Detect which cell encompasses the target text, then output its (x, y) center coordinate. 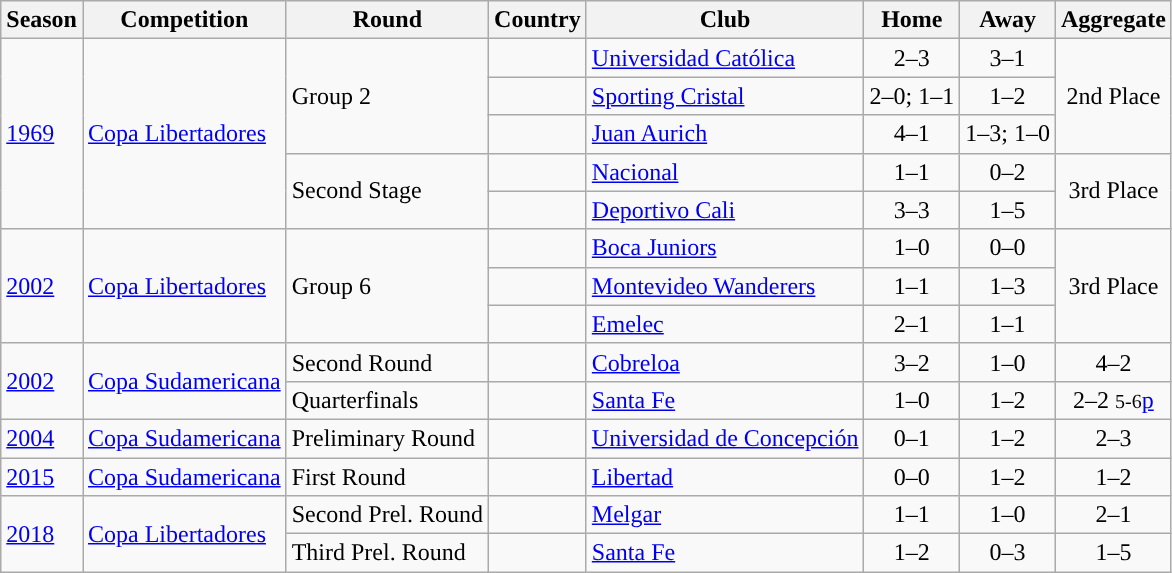
3–1 (1008, 58)
Boca Juniors (725, 248)
Emelec (725, 324)
1–3 (1008, 286)
0–1 (912, 438)
Group 2 (387, 96)
Away (1008, 20)
Club (725, 20)
Round (387, 20)
Universidad de Concepción (725, 438)
Season (42, 20)
Libertad (725, 477)
2015 (42, 477)
4–2 (1113, 362)
Juan Aurich (725, 134)
1969 (42, 134)
2004 (42, 438)
1–3; 1–0 (1008, 134)
Melgar (725, 515)
Preliminary Round (387, 438)
Deportivo Cali (725, 210)
3–2 (912, 362)
2nd Place (1113, 96)
Quarterfinals (387, 400)
Second Prel. Round (387, 515)
0–3 (1008, 553)
3–3 (912, 210)
Competition (184, 20)
Cobreloa (725, 362)
Third Prel. Round (387, 553)
Group 6 (387, 286)
First Round (387, 477)
0–2 (1008, 172)
Montevideo Wanderers (725, 286)
4–1 (912, 134)
2018 (42, 534)
Country (538, 20)
Sporting Cristal (725, 96)
Universidad Católica (725, 58)
Second Stage (387, 191)
Home (912, 20)
2–0; 1–1 (912, 96)
Aggregate (1113, 20)
Second Round (387, 362)
2–2 5-6p (1113, 400)
Nacional (725, 172)
